Detect which cell encompasses the target text, then output its (X, Y) center coordinate. 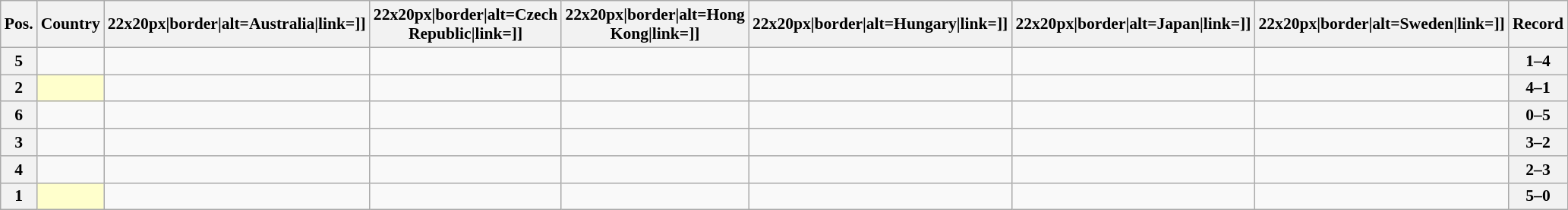
5–0 (1538, 196)
4 (19, 170)
2–3 (1538, 170)
Country (71, 24)
22x20px|border|alt=Japan|link=]] (1133, 24)
1 (19, 196)
4–1 (1538, 88)
5 (19, 61)
22x20px|border|alt=Australia|link=]] (237, 24)
2 (19, 88)
Pos. (19, 24)
3 (19, 142)
Record (1538, 24)
22x20px|border|alt=Hungary|link=]] (880, 24)
1–4 (1538, 61)
22x20px|border|alt=Czech Republic|link=]] (466, 24)
3–2 (1538, 142)
6 (19, 116)
22x20px|border|alt=Sweden|link=]] (1381, 24)
0–5 (1538, 116)
22x20px|border|alt=Hong Kong|link=]] (655, 24)
